Return the [x, y] coordinate for the center point of the cell that contains the specified text.  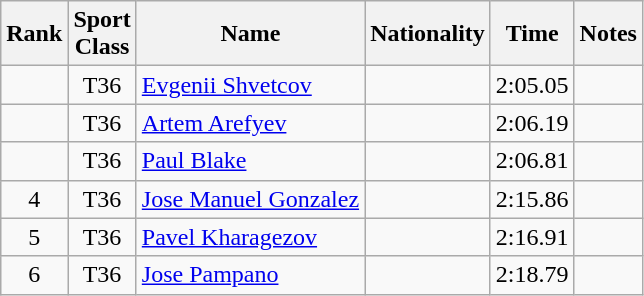
2:16.91 [532, 237]
2:18.79 [532, 275]
Time [532, 34]
Artem Arefyev [250, 123]
2:06.19 [532, 123]
Pavel Kharagezov [250, 237]
Name [250, 34]
2:06.81 [532, 161]
Jose Manuel Gonzalez [250, 199]
2:15.86 [532, 199]
5 [34, 237]
Evgenii Shvetcov [250, 85]
2:05.05 [532, 85]
Nationality [428, 34]
Notes [608, 34]
4 [34, 199]
Rank [34, 34]
6 [34, 275]
Paul Blake [250, 161]
Jose Pampano [250, 275]
SportClass [102, 34]
